Provide the [x, y] coordinate of the cell's center where the given text is located.  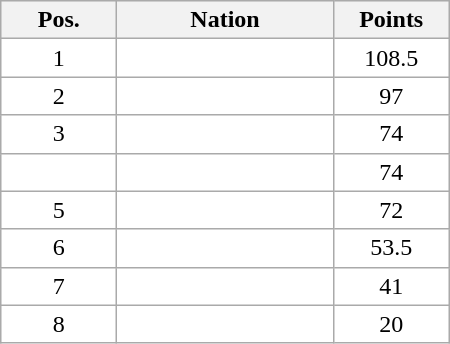
108.5 [391, 58]
20 [391, 324]
Nation [225, 20]
5 [59, 210]
2 [59, 96]
6 [59, 248]
97 [391, 96]
53.5 [391, 248]
Pos. [59, 20]
72 [391, 210]
7 [59, 286]
3 [59, 134]
8 [59, 324]
Points [391, 20]
1 [59, 58]
41 [391, 286]
